Return the [X, Y] coordinate for the center point of the cell that contains the specified text.  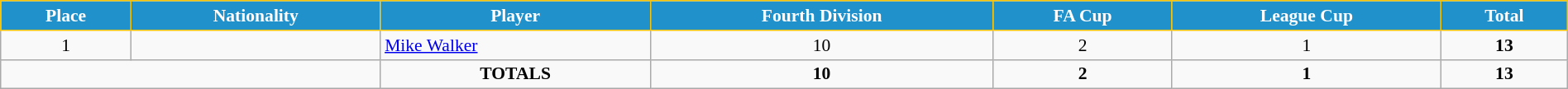
Nationality [256, 16]
Total [1505, 16]
FA Cup [1083, 16]
League Cup [1307, 16]
Mike Walker [515, 45]
Fourth Division [822, 16]
Place [66, 16]
Player [515, 16]
TOTALS [515, 74]
